Pinpoint the cell where the given text exists, returning its (x, y) midpoint coordinate. 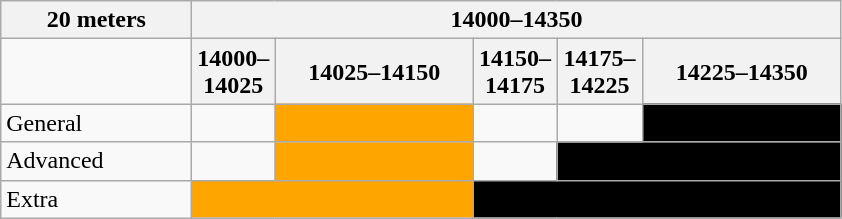
14025–14150 (374, 72)
14175–14225 (599, 72)
14225–14350 (742, 72)
14000–14350 (516, 20)
Advanced (96, 161)
14000–14025 (234, 72)
14150–14175 (514, 72)
Extra (96, 199)
General (96, 123)
20 meters (96, 20)
